Detect which cell encompasses the target text, then output its [x, y] center coordinate. 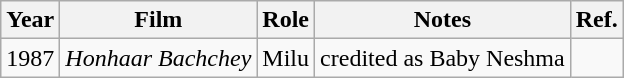
Ref. [596, 20]
Year [30, 20]
Film [158, 20]
1987 [30, 58]
Honhaar Bachchey [158, 58]
credited as Baby Neshma [443, 58]
Notes [443, 20]
Role [286, 20]
Milu [286, 58]
